Identify which cell holds the provided text, then report its [X, Y] central coordinate. 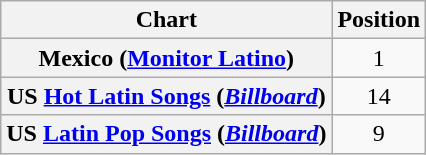
US Hot Latin Songs (Billboard) [166, 96]
14 [379, 96]
Position [379, 20]
Chart [166, 20]
Mexico (Monitor Latino) [166, 58]
1 [379, 58]
9 [379, 134]
US Latin Pop Songs (Billboard) [166, 134]
